Determine the (X, Y) coordinate at the center of the cell enclosing the given text.  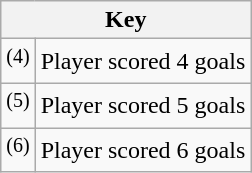
Key (126, 20)
(6) (18, 150)
(5) (18, 106)
(4) (18, 62)
Player scored 4 goals (143, 62)
Player scored 6 goals (143, 150)
Player scored 5 goals (143, 106)
